Detect which cell encompasses the target text, then output its [x, y] center coordinate. 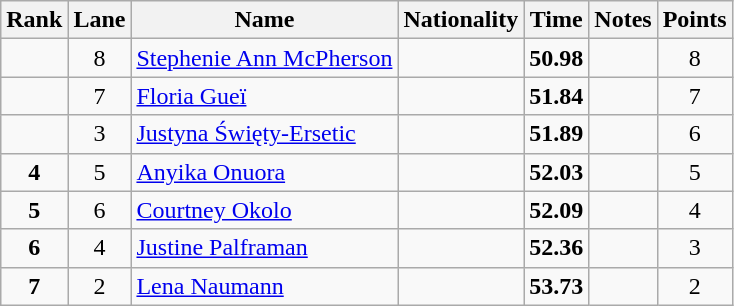
52.09 [556, 210]
Time [556, 20]
Lane [100, 20]
Points [694, 20]
Floria Gueï [264, 96]
Rank [34, 20]
Anyika Onuora [264, 172]
Lena Naumann [264, 286]
52.36 [556, 248]
Notes [623, 20]
Justyna Święty-Ersetic [264, 134]
51.84 [556, 96]
Stephenie Ann McPherson [264, 58]
Courtney Okolo [264, 210]
52.03 [556, 172]
Nationality [461, 20]
53.73 [556, 286]
51.89 [556, 134]
Name [264, 20]
50.98 [556, 58]
Justine Palframan [264, 248]
